Detect which cell encompasses the target text, then output its [x, y] center coordinate. 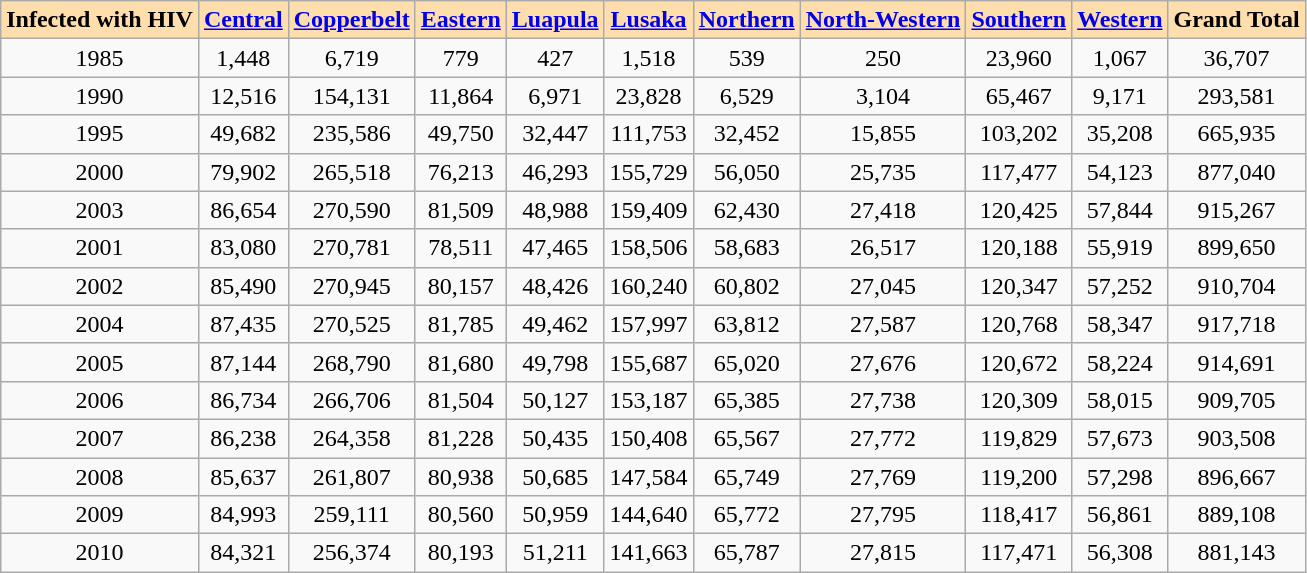
58,015 [1120, 400]
1995 [100, 134]
265,518 [352, 172]
144,640 [648, 515]
2000 [100, 172]
119,200 [1019, 477]
665,935 [1236, 134]
56,308 [1120, 553]
49,798 [555, 362]
55,919 [1120, 248]
57,673 [1120, 438]
235,586 [352, 134]
32,452 [746, 134]
86,734 [243, 400]
15,855 [883, 134]
270,590 [352, 210]
80,157 [460, 286]
917,718 [1236, 324]
899,650 [1236, 248]
Northern [746, 20]
79,902 [243, 172]
27,045 [883, 286]
Luapula [555, 20]
56,861 [1120, 515]
256,374 [352, 553]
27,418 [883, 210]
Central [243, 20]
Copperbelt [352, 20]
120,425 [1019, 210]
2004 [100, 324]
50,685 [555, 477]
57,298 [1120, 477]
87,144 [243, 362]
58,224 [1120, 362]
84,321 [243, 553]
65,787 [746, 553]
2003 [100, 210]
27,795 [883, 515]
111,753 [648, 134]
1,448 [243, 58]
81,680 [460, 362]
83,080 [243, 248]
60,802 [746, 286]
27,738 [883, 400]
157,997 [648, 324]
63,812 [746, 324]
57,252 [1120, 286]
23,828 [648, 96]
120,672 [1019, 362]
779 [460, 58]
46,293 [555, 172]
120,188 [1019, 248]
81,785 [460, 324]
65,567 [746, 438]
51,211 [555, 553]
86,654 [243, 210]
65,749 [746, 477]
12,516 [243, 96]
23,960 [1019, 58]
1,067 [1120, 58]
117,471 [1019, 553]
261,807 [352, 477]
50,959 [555, 515]
35,208 [1120, 134]
27,587 [883, 324]
2005 [100, 362]
58,683 [746, 248]
539 [746, 58]
427 [555, 58]
293,581 [1236, 96]
78,511 [460, 248]
9,171 [1120, 96]
48,426 [555, 286]
27,815 [883, 553]
120,309 [1019, 400]
141,663 [648, 553]
266,706 [352, 400]
47,465 [555, 248]
81,509 [460, 210]
909,705 [1236, 400]
North-Western [883, 20]
155,729 [648, 172]
889,108 [1236, 515]
1,518 [648, 58]
81,504 [460, 400]
6,971 [555, 96]
154,131 [352, 96]
80,560 [460, 515]
49,462 [555, 324]
159,409 [648, 210]
Lusaka [648, 20]
65,020 [746, 362]
Infected with HIV [100, 20]
264,358 [352, 438]
54,123 [1120, 172]
270,525 [352, 324]
11,864 [460, 96]
2002 [100, 286]
117,477 [1019, 172]
Grand Total [1236, 20]
158,506 [648, 248]
259,111 [352, 515]
27,769 [883, 477]
56,050 [746, 172]
6,529 [746, 96]
Western [1120, 20]
26,517 [883, 248]
85,637 [243, 477]
2001 [100, 248]
1985 [100, 58]
160,240 [648, 286]
65,772 [746, 515]
57,844 [1120, 210]
27,676 [883, 362]
76,213 [460, 172]
153,187 [648, 400]
49,750 [460, 134]
155,687 [648, 362]
250 [883, 58]
85,490 [243, 286]
915,267 [1236, 210]
27,772 [883, 438]
Eastern [460, 20]
147,584 [648, 477]
2009 [100, 515]
2010 [100, 553]
48,988 [555, 210]
903,508 [1236, 438]
910,704 [1236, 286]
1990 [100, 96]
32,447 [555, 134]
81,228 [460, 438]
50,435 [555, 438]
119,829 [1019, 438]
36,707 [1236, 58]
84,993 [243, 515]
120,347 [1019, 286]
103,202 [1019, 134]
896,667 [1236, 477]
25,735 [883, 172]
268,790 [352, 362]
62,430 [746, 210]
2008 [100, 477]
80,193 [460, 553]
2006 [100, 400]
87,435 [243, 324]
2007 [100, 438]
86,238 [243, 438]
118,417 [1019, 515]
65,467 [1019, 96]
270,781 [352, 248]
3,104 [883, 96]
49,682 [243, 134]
877,040 [1236, 172]
50,127 [555, 400]
Southern [1019, 20]
881,143 [1236, 553]
270,945 [352, 286]
80,938 [460, 477]
6,719 [352, 58]
914,691 [1236, 362]
120,768 [1019, 324]
65,385 [746, 400]
150,408 [648, 438]
58,347 [1120, 324]
